Return [x, y] of the center of cell containing provided text 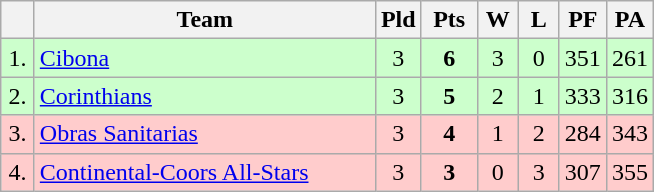
261 [630, 58]
L [538, 20]
Continental-Coors All-Stars [204, 172]
Obras Sanitarias [204, 134]
Corinthians [204, 96]
307 [582, 172]
Team [204, 20]
355 [630, 172]
4. [18, 172]
6 [449, 58]
316 [630, 96]
Pts [449, 20]
284 [582, 134]
4 [449, 134]
351 [582, 58]
343 [630, 134]
Pld [398, 20]
2. [18, 96]
333 [582, 96]
Cibona [204, 58]
3. [18, 134]
PA [630, 20]
5 [449, 96]
1. [18, 58]
W [498, 20]
PF [582, 20]
